Detect which cell encompasses the target text, then output its [X, Y] center coordinate. 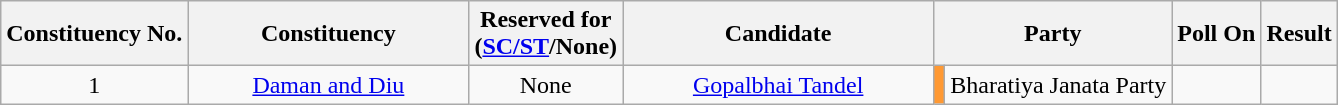
Party [1053, 34]
Gopalbhai Tandel [778, 85]
1 [94, 85]
Candidate [778, 34]
Daman and Diu [328, 85]
Constituency [328, 34]
None [546, 85]
Constituency No. [94, 34]
Reserved for(SC/ST/None) [546, 34]
Bharatiya Janata Party [1058, 85]
Result [1299, 34]
Poll On [1216, 34]
